Search for the cell housing the specified text and yield its [x, y] center coordinate. 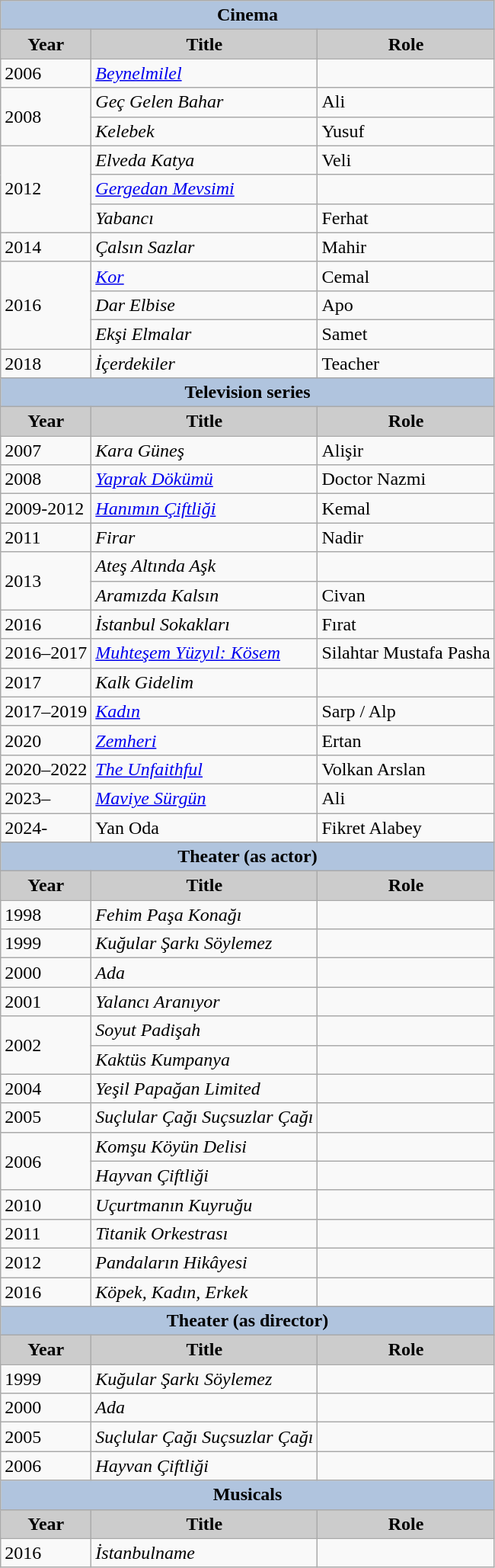
Fikret Alabey [406, 827]
2013 [46, 581]
Fehim Paşa Konağı [204, 915]
Elveda Katya [204, 160]
Kor [204, 276]
Silahtar Mustafa Pasha [406, 653]
2023– [46, 798]
Çalsın Sazlar [204, 247]
Mahir [406, 247]
Alişir [406, 451]
Television series [248, 393]
Titanik Orkestrası [204, 1233]
Teacher [406, 364]
Samet [406, 334]
Kalk Gidelim [204, 682]
Nadir [406, 537]
Cemal [406, 276]
Ertan [406, 740]
Veli [406, 160]
2002 [46, 1045]
Muhteşem Yüzyıl: Kösem [204, 653]
İçerdekiler [204, 364]
Fırat [406, 624]
Soyut Padişah [204, 1031]
Kadın [204, 711]
1998 [46, 915]
2024- [46, 827]
Dar Elbise [204, 305]
Zemheri [204, 740]
Yaprak Dökümü [204, 479]
Köpek, Kadın, Erkek [204, 1292]
2004 [46, 1089]
2020–2022 [46, 769]
Firar [204, 537]
Musicals [248, 1495]
The Unfaithful [204, 769]
2007 [46, 451]
Beynelmilel [204, 73]
Yusuf [406, 131]
Hanımın Çiftliği [204, 508]
Ferhat [406, 218]
2010 [46, 1204]
Geç Gelen Bahar [204, 102]
2018 [46, 364]
2020 [46, 740]
Uçurtmanın Kuyruğu [204, 1204]
2017–2019 [46, 711]
2014 [46, 247]
Kaktüs Kumpanya [204, 1060]
Ateş Altında Aşk [204, 566]
Doctor Nazmi [406, 479]
Komşu Köyün Delisi [204, 1146]
Ekşi Elmalar [204, 334]
2017 [46, 682]
2001 [46, 1002]
Kara Güneş [204, 451]
İstanbul Sokakları [204, 624]
Yalancı Aranıyor [204, 1002]
Pandaların Hikâyesi [204, 1262]
Apo [406, 305]
Kelebek [204, 131]
Aramızda Kalsın [204, 595]
Kemal [406, 508]
Volkan Arslan [406, 769]
Maviye Sürgün [204, 798]
Sarp / Alp [406, 711]
Yabancı [204, 218]
2016–2017 [46, 653]
2009-2012 [46, 508]
Theater (as actor) [248, 857]
İstanbulname [204, 1553]
Civan [406, 595]
Yeşil Papağan Limited [204, 1089]
Cinema [248, 15]
Yan Oda [204, 827]
Gergedan Mevsimi [204, 189]
Theater (as director) [248, 1321]
